Extract the [X, Y] coordinate from the center of the cell holding the provided text.  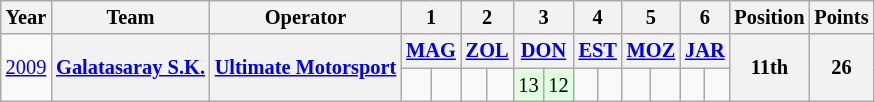
Points [841, 17]
2 [488, 17]
Position [769, 17]
5 [651, 17]
ZOL [488, 51]
MAG [431, 51]
Galatasaray S.K. [130, 68]
3 [543, 17]
Team [130, 17]
4 [598, 17]
6 [704, 17]
MOZ [651, 51]
JAR [704, 51]
Year [26, 17]
EST [598, 51]
26 [841, 68]
13 [528, 85]
12 [559, 85]
2009 [26, 68]
Ultimate Motorsport [306, 68]
11th [769, 68]
Operator [306, 17]
DON [543, 51]
1 [431, 17]
